Capture the cell that displays the provided text and extract its (X, Y) central coordinate. 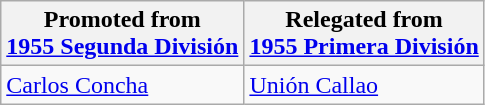
Promoted from1955 Segunda División (122, 34)
Relegated from1955 Primera División (364, 34)
Carlos Concha (122, 85)
Unión Callao (364, 85)
